Return the [X, Y] coordinate for the center point of the cell that contains the specified text.  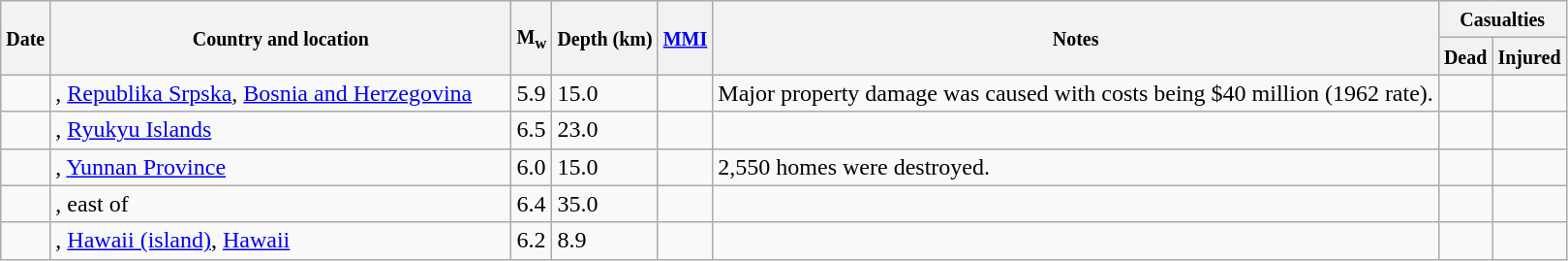
, Ryukyu Islands [281, 130]
Casualties [1502, 19]
Date [25, 38]
, Hawaii (island), Hawaii [281, 241]
MMI [686, 38]
Mw [532, 38]
Dead [1465, 56]
Major property damage was caused with costs being $40 million (1962 rate). [1076, 93]
Country and location [281, 38]
Depth (km) [604, 38]
2,550 homes were destroyed. [1076, 167]
8.9 [604, 241]
6.5 [532, 130]
Injured [1529, 56]
6.4 [532, 204]
, Yunnan Province [281, 167]
Notes [1076, 38]
, east of [281, 204]
23.0 [604, 130]
, Republika Srpska, Bosnia and Herzegovina [281, 93]
5.9 [532, 93]
6.2 [532, 241]
35.0 [604, 204]
6.0 [532, 167]
